Return the (x, y) coordinate for the center point of the cell that contains the specified text.  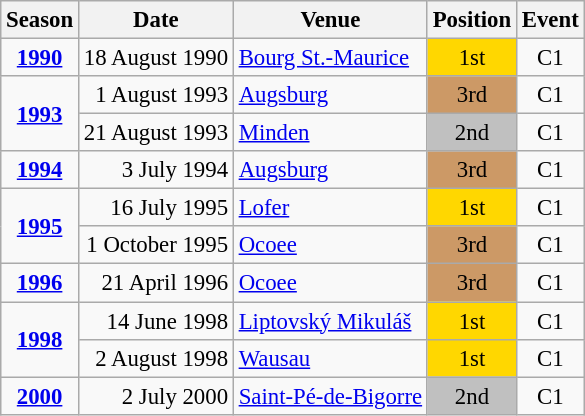
1994 (40, 170)
Wausau (330, 358)
1 October 1995 (156, 245)
1990 (40, 58)
21 April 1996 (156, 283)
1998 (40, 340)
Lofer (330, 208)
1996 (40, 283)
21 August 1993 (156, 133)
Minden (330, 133)
Event (550, 20)
2 July 2000 (156, 396)
Position (472, 20)
2000 (40, 396)
18 August 1990 (156, 58)
1993 (40, 114)
14 June 1998 (156, 321)
1 August 1993 (156, 95)
Liptovský Mikuláš (330, 321)
3 July 1994 (156, 170)
16 July 1995 (156, 208)
Season (40, 20)
2 August 1998 (156, 358)
1995 (40, 226)
Venue (330, 20)
Date (156, 20)
Saint-Pé-de-Bigorre (330, 396)
Bourg St.-Maurice (330, 58)
